Return [x, y] of the center of cell containing provided text 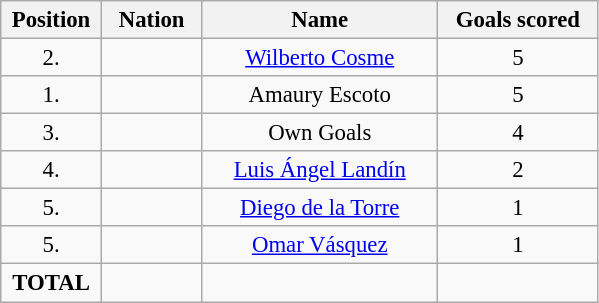
4 [518, 133]
Own Goals [320, 133]
Omar Vásquez [320, 245]
2. [52, 58]
4. [52, 170]
2 [518, 170]
Name [320, 20]
Diego de la Torre [320, 208]
Position [52, 20]
Wilberto Cosme [320, 58]
Luis Ángel Landín [320, 170]
1. [52, 95]
Nation [152, 20]
Amaury Escoto [320, 95]
3. [52, 133]
TOTAL [52, 283]
Goals scored [518, 20]
